From the cell containing the given text, extract its center point as (X, Y) coordinate. 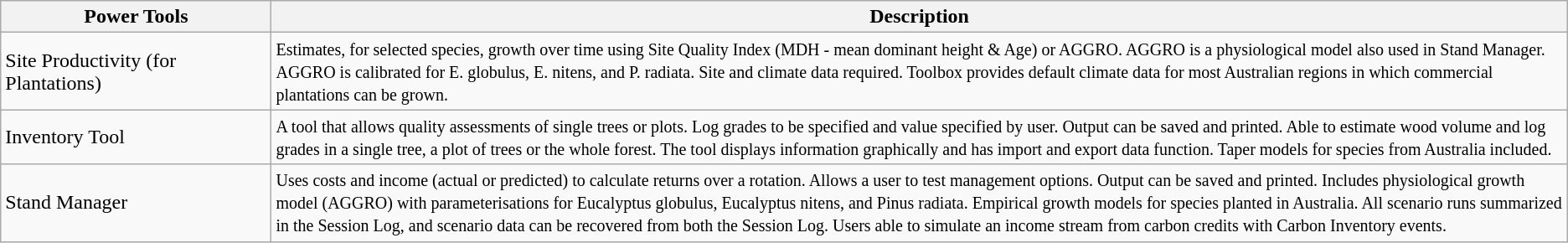
Inventory Tool (136, 137)
Stand Manager (136, 203)
Description (920, 17)
Power Tools (136, 17)
Site Productivity (for Plantations) (136, 71)
